Scan for the cell matching the given text and deliver its [X, Y] coordinate at center. 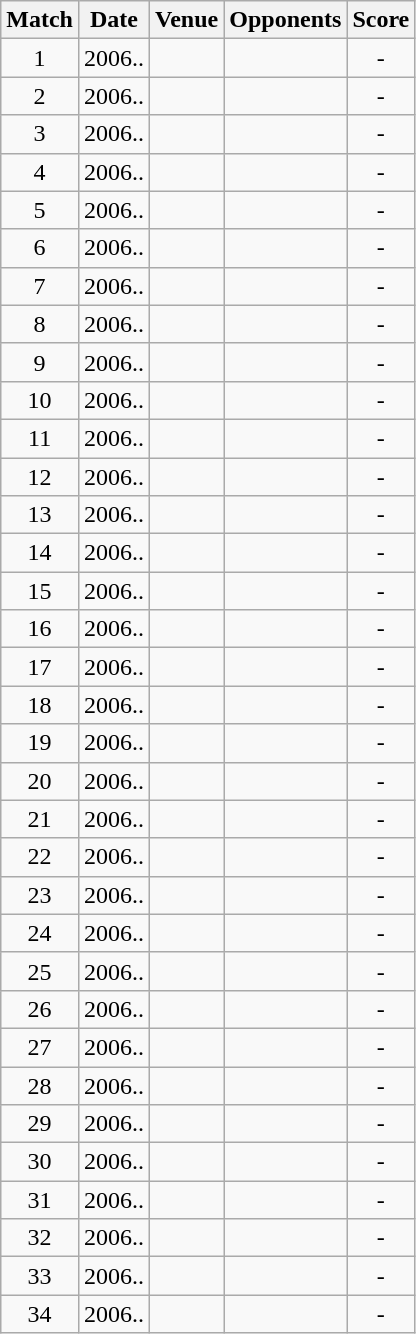
3 [40, 134]
4 [40, 172]
Score [381, 20]
25 [40, 971]
Match [40, 20]
33 [40, 1276]
12 [40, 477]
18 [40, 705]
16 [40, 629]
14 [40, 553]
22 [40, 857]
17 [40, 667]
15 [40, 591]
23 [40, 895]
Date [114, 20]
30 [40, 1162]
31 [40, 1200]
32 [40, 1238]
9 [40, 362]
6 [40, 248]
27 [40, 1047]
19 [40, 743]
28 [40, 1085]
34 [40, 1314]
29 [40, 1124]
13 [40, 515]
24 [40, 933]
21 [40, 819]
20 [40, 781]
26 [40, 1009]
Venue [187, 20]
Opponents [286, 20]
10 [40, 400]
11 [40, 438]
5 [40, 210]
1 [40, 58]
2 [40, 96]
7 [40, 286]
8 [40, 324]
